From the cell containing the given text, extract its center point as (X, Y) coordinate. 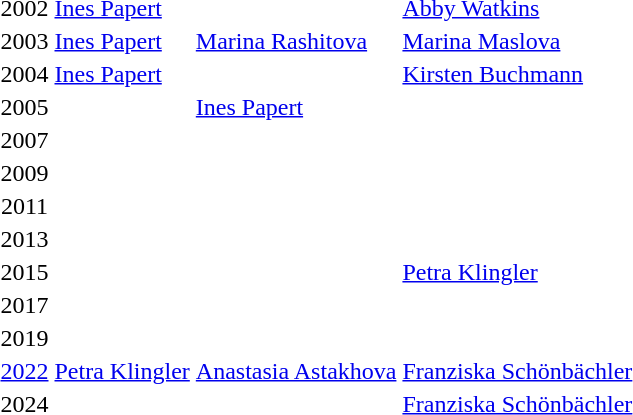
Petra Klingler (122, 371)
Marina Rashitova (296, 41)
Anastasia Astakhova (296, 371)
